Search for the cell housing the specified text and yield its (X, Y) center coordinate. 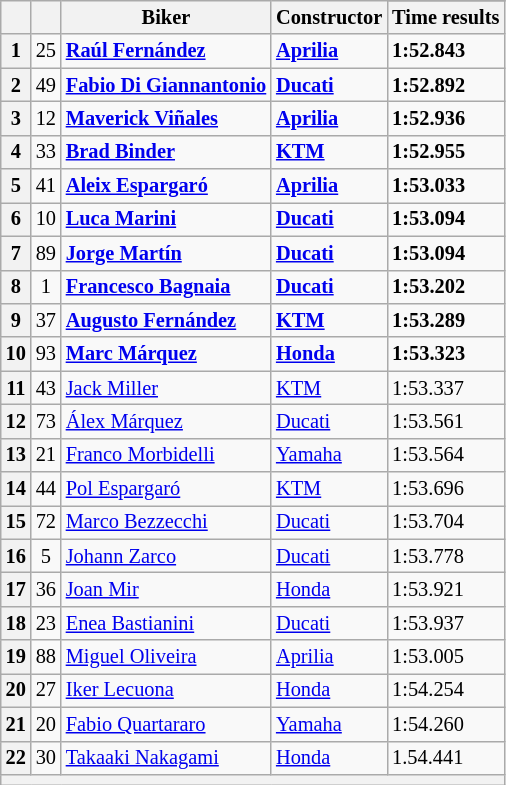
Time results (446, 17)
1:54.254 (446, 690)
25 (46, 51)
Johann Zarco (166, 556)
1:53.202 (446, 287)
1:54.260 (446, 724)
1:53.033 (446, 186)
Maverick Viñales (166, 118)
1:52.936 (446, 118)
Miguel Oliveira (166, 657)
15 (16, 522)
Franco Morbidelli (166, 455)
30 (46, 758)
Marco Bezzecchi (166, 522)
Jorge Martín (166, 253)
27 (46, 690)
37 (46, 320)
73 (46, 421)
41 (46, 186)
Enea Bastianini (166, 623)
Fabio Di Giannantonio (166, 85)
Biker (166, 17)
Takaaki Nakagami (166, 758)
1:53.337 (446, 388)
13 (16, 455)
14 (16, 489)
Aleix Espargaró (166, 186)
6 (16, 219)
36 (46, 589)
1:53.778 (446, 556)
8 (16, 287)
1.54.441 (446, 758)
72 (46, 522)
Iker Lecuona (166, 690)
11 (16, 388)
44 (46, 489)
2 (16, 85)
3 (16, 118)
Jack Miller (166, 388)
Francesco Bagnaia (166, 287)
1:53.704 (446, 522)
4 (16, 152)
Constructor (329, 17)
1:53.937 (446, 623)
89 (46, 253)
1:53.696 (446, 489)
33 (46, 152)
Raúl Fernández (166, 51)
88 (46, 657)
1:53.561 (446, 421)
1:53.323 (446, 354)
1:53.005 (446, 657)
Augusto Fernández (166, 320)
1:53.921 (446, 589)
7 (16, 253)
49 (46, 85)
Luca Marini (166, 219)
Joan Mir (166, 589)
22 (16, 758)
1:52.843 (446, 51)
17 (16, 589)
Pol Espargaró (166, 489)
23 (46, 623)
93 (46, 354)
1:53.564 (446, 455)
1:53.289 (446, 320)
18 (16, 623)
16 (16, 556)
Brad Binder (166, 152)
9 (16, 320)
19 (16, 657)
1:52.892 (446, 85)
Fabio Quartararo (166, 724)
Álex Márquez (166, 421)
Marc Márquez (166, 354)
43 (46, 388)
1:52.955 (446, 152)
